Provide the [X, Y] coordinate of the cell's center where the given text is located.  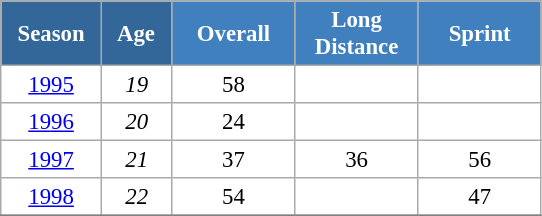
19 [136, 85]
58 [234, 85]
20 [136, 122]
1996 [52, 122]
24 [234, 122]
47 [480, 197]
Long Distance [356, 34]
1995 [52, 85]
1998 [52, 197]
Age [136, 34]
36 [356, 160]
Season [52, 34]
22 [136, 197]
Sprint [480, 34]
1997 [52, 160]
54 [234, 197]
21 [136, 160]
Overall [234, 34]
56 [480, 160]
37 [234, 160]
